Detect which cell encompasses the target text, then output its [X, Y] center coordinate. 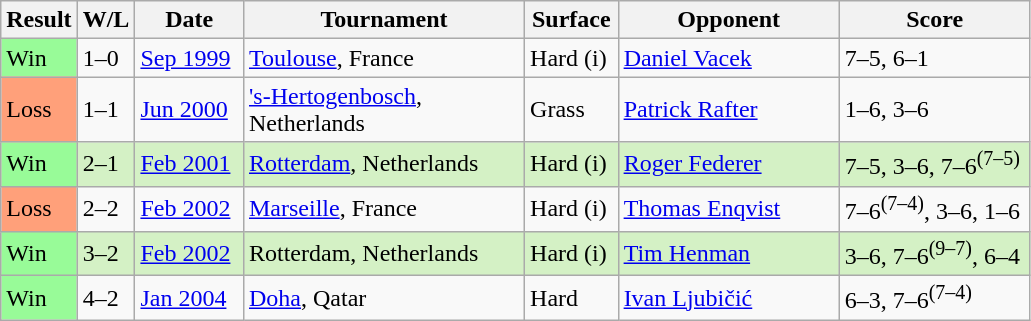
4–2 [106, 298]
Result [39, 20]
Jun 2000 [190, 110]
Toulouse, France [384, 58]
Tim Henman [728, 254]
Sep 1999 [190, 58]
Roger Federer [728, 164]
1–6, 3–6 [934, 110]
3–2 [106, 254]
7–5, 6–1 [934, 58]
Date [190, 20]
Thomas Enqvist [728, 208]
Hard [572, 298]
Grass [572, 110]
Marseille, France [384, 208]
Surface [572, 20]
2–1 [106, 164]
1–1 [106, 110]
Feb 2001 [190, 164]
Ivan Ljubičić [728, 298]
1–0 [106, 58]
's-Hertogenbosch, Netherlands [384, 110]
7–5, 3–6, 7–6(7–5) [934, 164]
7–6(7–4), 3–6, 1–6 [934, 208]
Opponent [728, 20]
Daniel Vacek [728, 58]
W/L [106, 20]
3–6, 7–6(9–7), 6–4 [934, 254]
Tournament [384, 20]
Doha, Qatar [384, 298]
2–2 [106, 208]
6–3, 7–6(7–4) [934, 298]
Score [934, 20]
Patrick Rafter [728, 110]
Jan 2004 [190, 298]
